Extract the [X, Y] coordinate from the center of the cell holding the provided text.  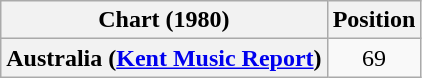
Position [374, 20]
Chart (1980) [164, 20]
Australia (Kent Music Report) [164, 58]
69 [374, 58]
